Extract the (X, Y) coordinate from the center of the cell holding the provided text.  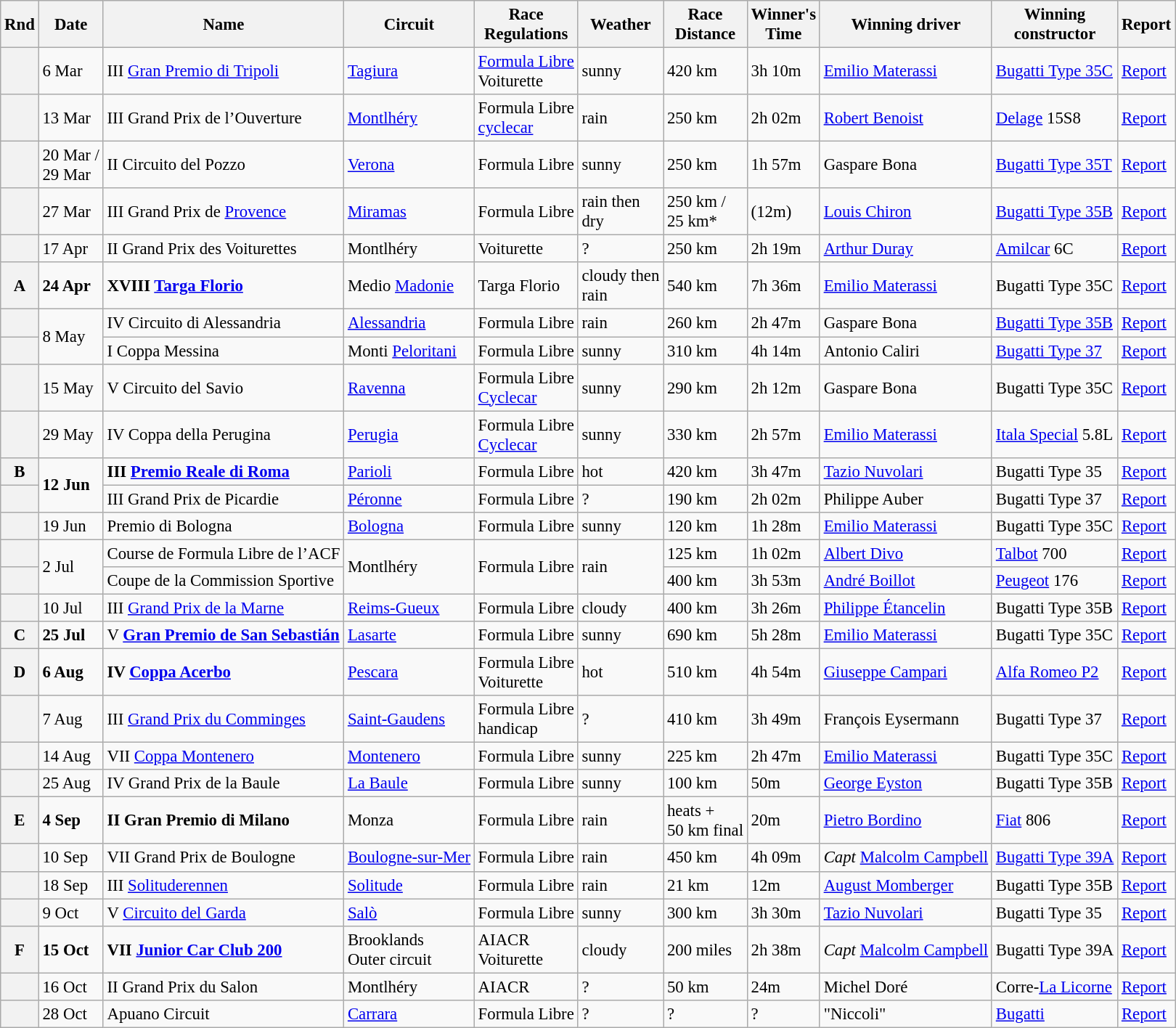
Bugatti (1054, 1014)
Michel Doré (906, 987)
250 km /25 km* (706, 212)
"Niccoli" (906, 1014)
20m (783, 820)
5h 28m (783, 635)
AIACR (526, 987)
3h 26m (783, 608)
Circuit (409, 25)
André Boillot (906, 581)
20 Mar /29 Mar (71, 166)
21 km (706, 885)
François Eysermann (906, 719)
E (20, 820)
C (20, 635)
Fiat 806 (1054, 820)
19 Jun (71, 526)
IV Coppa Acerbo (224, 672)
450 km (706, 858)
Name (224, 25)
3h 53m (783, 581)
Delage 15S8 (1054, 118)
1h 28m (783, 526)
Saint-Gaudens (409, 719)
III Grand Prix du Comminges (224, 719)
100 km (706, 783)
I Coppa Messina (224, 351)
25 Aug (71, 783)
10 Sep (71, 858)
Winner'sTime (783, 25)
Arthur Duray (906, 249)
2h 12m (783, 388)
540 km (706, 286)
Peugeot 176 (1054, 581)
2h 38m (783, 950)
Monti Peloritani (409, 351)
Ravenna (409, 388)
VII Grand Prix de Boulogne (224, 858)
4 Sep (71, 820)
Amilcar 6C (1054, 249)
330 km (706, 434)
Bugatti Type 35T (1054, 166)
10 Jul (71, 608)
Rnd (20, 25)
410 km (706, 719)
310 km (706, 351)
17 Apr (71, 249)
III Premio Reale di Roma (224, 471)
9 Oct (71, 913)
4h 09m (783, 858)
3h 10m (783, 71)
Perugia (409, 434)
260 km (706, 323)
125 km (706, 553)
Winning driver (906, 25)
F (20, 950)
Coupe de la Commission Sportive (224, 581)
V Gran Premio de San Sebastián (224, 635)
Bologna (409, 526)
24m (783, 987)
3h 47m (783, 471)
300 km (706, 913)
August Momberger (906, 885)
3h 30m (783, 913)
7h 36m (783, 286)
225 km (706, 756)
16 Oct (71, 987)
4h 54m (783, 672)
Monza (409, 820)
12 Jun (71, 485)
Itala Special 5.8L (1054, 434)
III Solituderennen (224, 885)
28 Oct (71, 1014)
Talbot 700 (1054, 553)
50m (783, 783)
Weather (621, 25)
BrooklandsOuter circuit (409, 950)
Miramas (409, 212)
Giuseppe Campari (906, 672)
heats +50 km final (706, 820)
8 May (71, 337)
cloudy thenrain (621, 286)
Boulogne-sur-Mer (409, 858)
Winningconstructor (1054, 25)
Course de Formula Libre de l’ACF (224, 553)
III Grand Prix de Provence (224, 212)
6 Mar (71, 71)
IV Circuito di Alessandria (224, 323)
Philippe Auber (906, 499)
18 Sep (71, 885)
Louis Chiron (906, 212)
Carrara (409, 1014)
A (20, 286)
200 miles (706, 950)
II Grand Prix du Salon (224, 987)
II Gran Premio di Milano (224, 820)
Formula Librehandicap (526, 719)
7 Aug (71, 719)
III Grand Prix de Picardie (224, 499)
Lasarte (409, 635)
690 km (706, 635)
190 km (706, 499)
rain thendry (621, 212)
Date (71, 25)
Albert Divo (906, 553)
Alessandria (409, 323)
Corre-La Licorne (1054, 987)
RaceRegulations (526, 25)
VII Junior Car Club 200 (224, 950)
Pietro Bordino (906, 820)
III Gran Premio di Tripoli (224, 71)
2h 19m (783, 249)
Targa Florio (526, 286)
Péronne (409, 499)
15 May (71, 388)
Reims-Gueux (409, 608)
510 km (706, 672)
Antonio Caliri (906, 351)
Philippe Étancelin (906, 608)
Verona (409, 166)
VII Coppa Montenero (224, 756)
Voiturette (526, 249)
15 Oct (71, 950)
II Circuito del Pozzo (224, 166)
1h 02m (783, 553)
Salò (409, 913)
La Baule (409, 783)
Apuano Circuit (224, 1014)
4h 14m (783, 351)
Robert Benoist (906, 118)
Formula Librecyclecar (526, 118)
Parioli (409, 471)
Pescara (409, 672)
III Grand Prix de l’Ouverture (224, 118)
George Eyston (906, 783)
24 Apr (71, 286)
Medio Madonie (409, 286)
29 May (71, 434)
AIACRVoiturette (526, 950)
14 Aug (71, 756)
2h 57m (783, 434)
Premio di Bologna (224, 526)
6 Aug (71, 672)
RaceDistance (706, 25)
(12m) (783, 212)
IV Coppa della Perugina (224, 434)
Tagiura (409, 71)
Alfa Romeo P2 (1054, 672)
13 Mar (71, 118)
V Circuito del Garda (224, 913)
D (20, 672)
290 km (706, 388)
V Circuito del Savio (224, 388)
25 Jul (71, 635)
II Grand Prix des Voiturettes (224, 249)
B (20, 471)
XVIII Targa Florio (224, 286)
3h 49m (783, 719)
1h 57m (783, 166)
2 Jul (71, 566)
III Grand Prix de la Marne (224, 608)
IV Grand Prix de la Baule (224, 783)
27 Mar (71, 212)
Montenero (409, 756)
50 km (706, 987)
Solitude (409, 885)
12m (783, 885)
120 km (706, 526)
